Identify which cell holds the provided text, then report its (x, y) central coordinate. 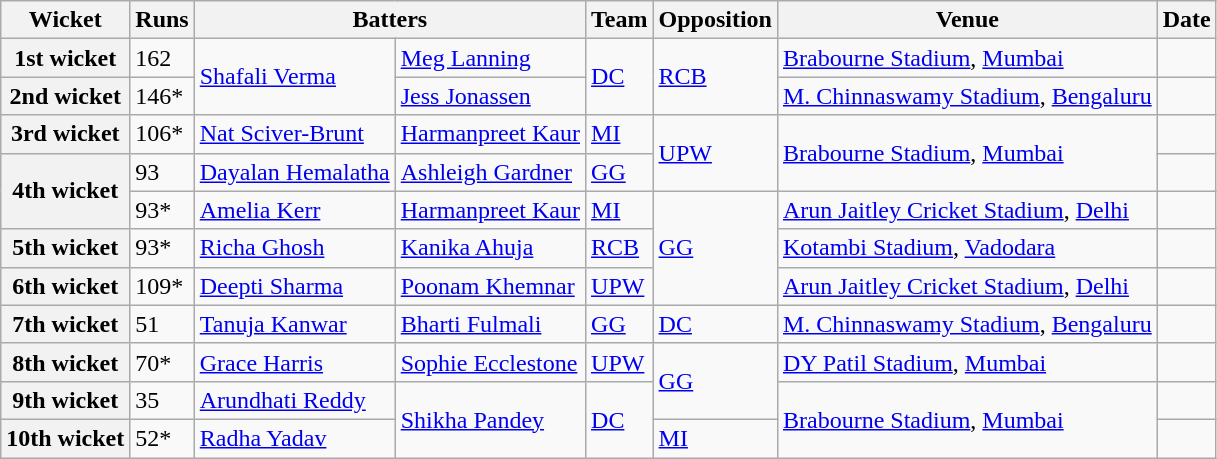
109* (162, 286)
Poonam Khemnar (490, 286)
6th wicket (66, 286)
93 (162, 172)
Shafali Verma (294, 77)
Ashleigh Gardner (490, 172)
162 (162, 58)
Grace Harris (294, 362)
Team (620, 20)
Batters (390, 20)
Kotambi Stadium, Vadodara (967, 248)
Nat Sciver-Brunt (294, 134)
Jess Jonassen (490, 96)
Shikha Pandey (490, 419)
51 (162, 324)
Amelia Kerr (294, 210)
10th wicket (66, 438)
Radha Yadav (294, 438)
Kanika Ahuja (490, 248)
7th wicket (66, 324)
Dayalan Hemalatha (294, 172)
Venue (967, 20)
8th wicket (66, 362)
4th wicket (66, 191)
52* (162, 438)
Meg Lanning (490, 58)
Wicket (66, 20)
Bharti Fulmali (490, 324)
Tanuja Kanwar (294, 324)
Opposition (715, 20)
106* (162, 134)
Arundhati Reddy (294, 400)
35 (162, 400)
Runs (162, 20)
9th wicket (66, 400)
Richa Ghosh (294, 248)
1st wicket (66, 58)
5th wicket (66, 248)
Sophie Ecclestone (490, 362)
70* (162, 362)
3rd wicket (66, 134)
2nd wicket (66, 96)
Deepti Sharma (294, 286)
146* (162, 96)
DY Patil Stadium, Mumbai (967, 362)
Date (1186, 20)
